Detect which cell encompasses the target text, then output its [x, y] center coordinate. 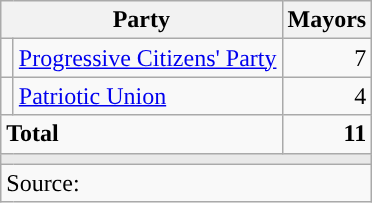
Total [142, 134]
7 [327, 58]
Progressive Citizens' Party [148, 58]
Mayors [327, 20]
Patriotic Union [148, 96]
Source: [186, 183]
4 [327, 96]
11 [327, 134]
Party [142, 20]
